Pinpoint the cell where the given text exists, returning its [x, y] midpoint coordinate. 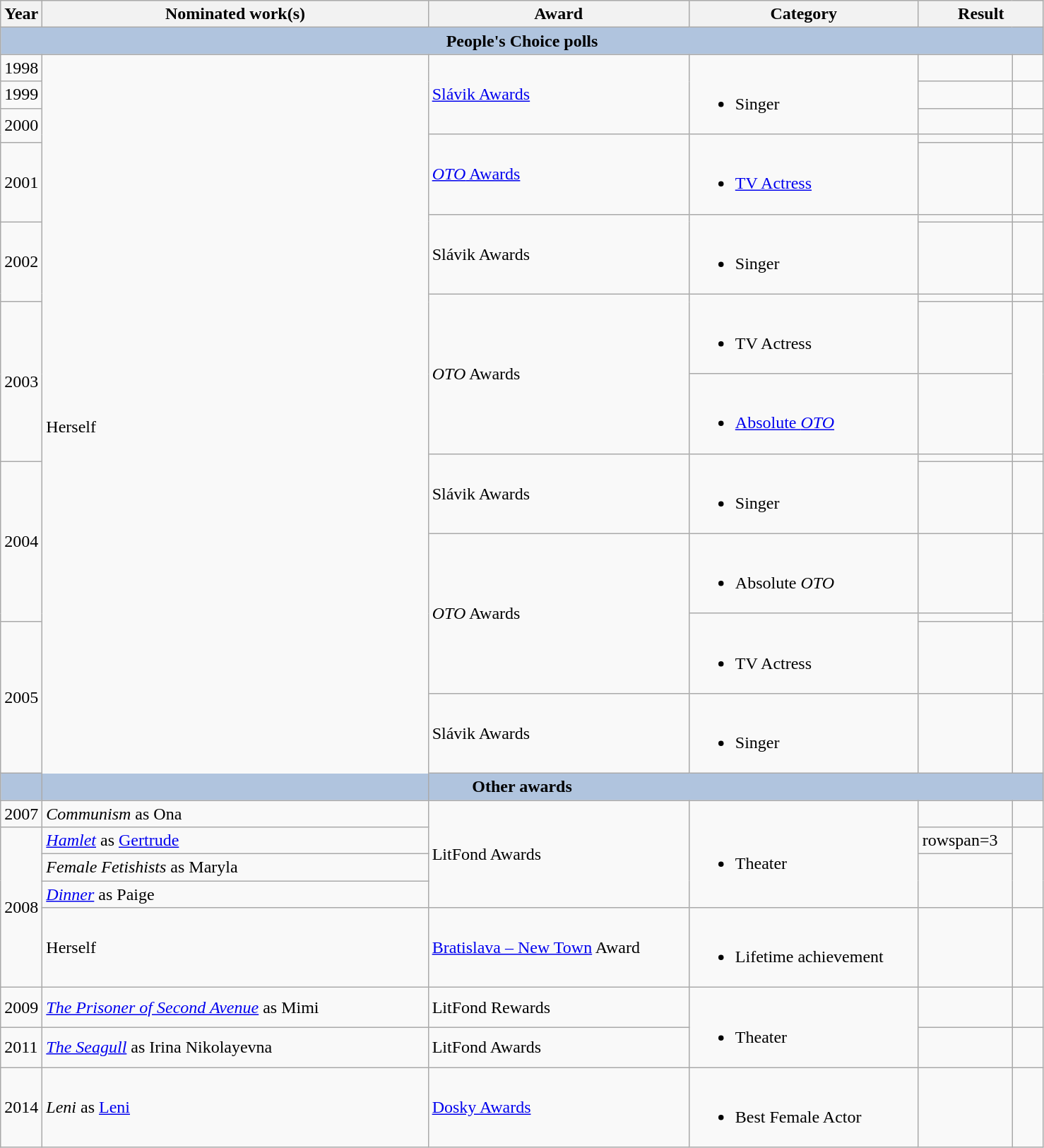
2004 [21, 541]
People's Choice polls [523, 41]
2001 [21, 182]
1999 [21, 95]
Lifetime achievement [804, 948]
2005 [21, 697]
Category [804, 14]
Dosky Awards [558, 1108]
rowspan=3 [965, 841]
Nominated work(s) [235, 14]
2008 [21, 907]
2011 [21, 1047]
Award [558, 14]
2002 [21, 261]
Hamlet as Gertrude [235, 841]
2014 [21, 1108]
Dinner as Paige [235, 894]
Bratislava – New Town Award [558, 948]
Year [21, 14]
The Prisoner of Second Avenue as Mimi [235, 1007]
2003 [21, 381]
2009 [21, 1007]
Result [980, 14]
Leni as Leni [235, 1108]
2007 [21, 813]
2000 [21, 125]
Female Fetishists as Maryla [235, 868]
Other awards [523, 786]
The Seagull as Irina Nikolayevna [235, 1047]
Communism as Ona [235, 813]
LitFond Rewards [558, 1007]
1998 [21, 68]
Best Female Actor [804, 1108]
